Detect which cell encompasses the target text, then output its [x, y] center coordinate. 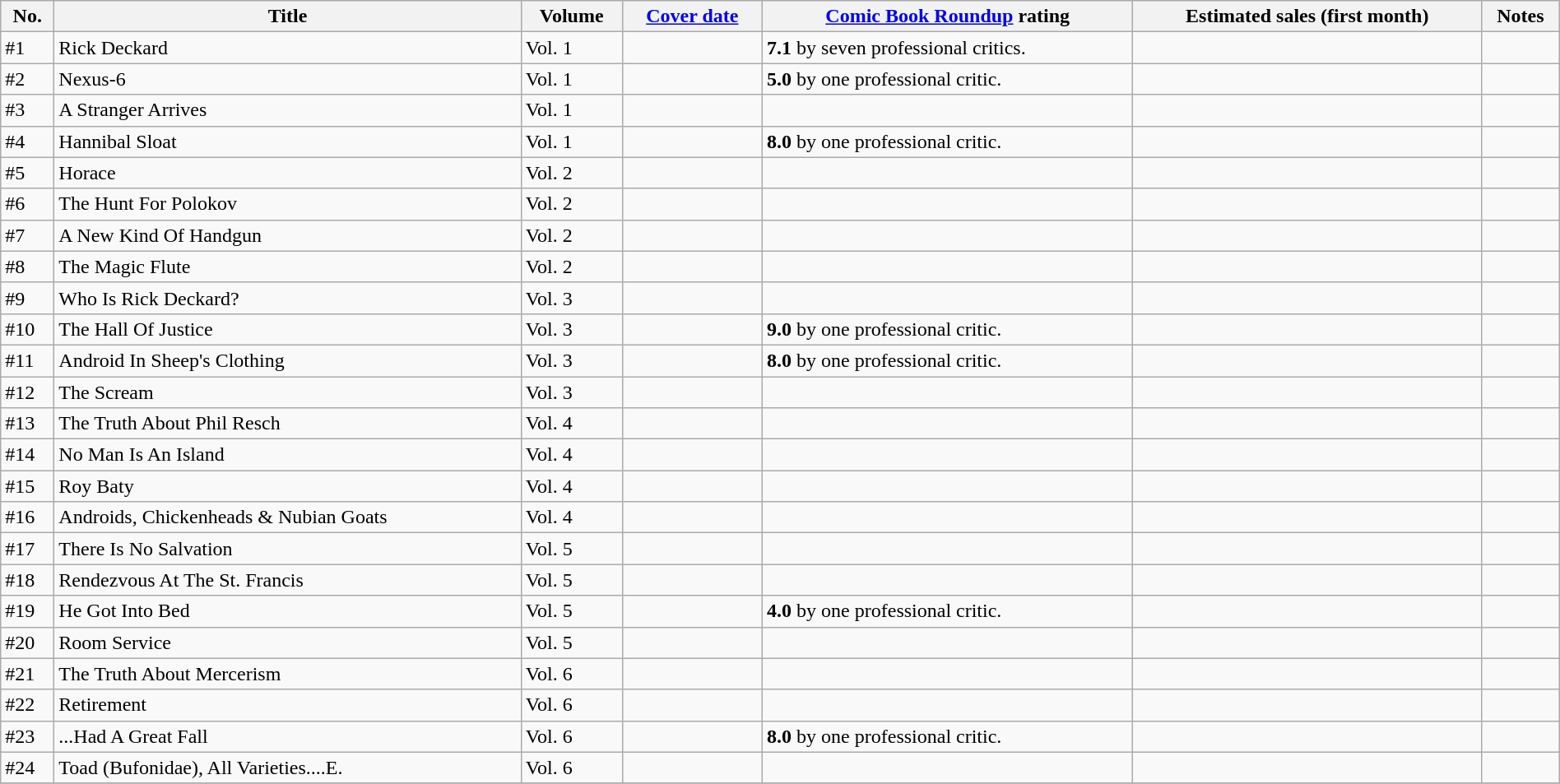
5.0 by one professional critic. [948, 79]
The Hunt For Polokov [288, 204]
#7 [28, 235]
Rick Deckard [288, 48]
Room Service [288, 643]
#15 [28, 486]
#18 [28, 580]
The Scream [288, 392]
...Had A Great Fall [288, 736]
Toad (Bufonidae), All Varieties....E. [288, 768]
#17 [28, 549]
Android In Sheep's Clothing [288, 360]
#8 [28, 267]
Comic Book Roundup rating [948, 16]
Hannibal Sloat [288, 141]
Volume [571, 16]
The Truth About Phil Resch [288, 424]
#22 [28, 705]
The Truth About Mercerism [288, 674]
Retirement [288, 705]
#13 [28, 424]
7.1 by seven professional critics. [948, 48]
There Is No Salvation [288, 549]
#16 [28, 517]
He Got Into Bed [288, 611]
Roy Baty [288, 486]
#6 [28, 204]
#21 [28, 674]
A Stranger Arrives [288, 110]
#10 [28, 329]
Who Is Rick Deckard? [288, 298]
#3 [28, 110]
Notes [1521, 16]
#24 [28, 768]
#4 [28, 141]
The Hall Of Justice [288, 329]
Androids, Chickenheads & Nubian Goats [288, 517]
#2 [28, 79]
4.0 by one professional critic. [948, 611]
Cover date [692, 16]
Rendezvous At The St. Francis [288, 580]
#23 [28, 736]
#12 [28, 392]
#9 [28, 298]
Horace [288, 173]
#5 [28, 173]
A New Kind Of Handgun [288, 235]
#1 [28, 48]
#14 [28, 455]
9.0 by one professional critic. [948, 329]
Title [288, 16]
No. [28, 16]
#20 [28, 643]
Nexus-6 [288, 79]
No Man Is An Island [288, 455]
#11 [28, 360]
#19 [28, 611]
Estimated sales (first month) [1307, 16]
The Magic Flute [288, 267]
